Locate the cell with the specified text and output its [X, Y] center coordinate. 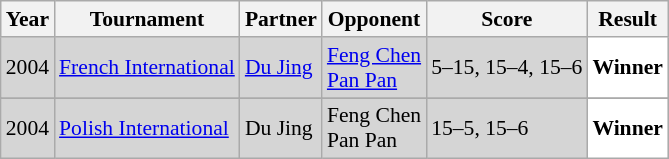
Score [506, 19]
Polish International [147, 128]
Tournament [147, 19]
Partner [281, 19]
Opponent [374, 19]
Result [628, 19]
15–5, 15–6 [506, 128]
Year [28, 19]
French International [147, 68]
5–15, 15–4, 15–6 [506, 68]
